Return (x, y) of the center of cell containing provided text 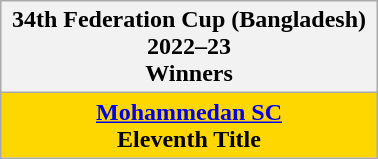
Mohammedan SC Eleventh Title (189, 126)
34th Federation Cup (Bangladesh) 2022–23 Winners (189, 47)
